Capture the cell that displays the provided text and extract its [X, Y] central coordinate. 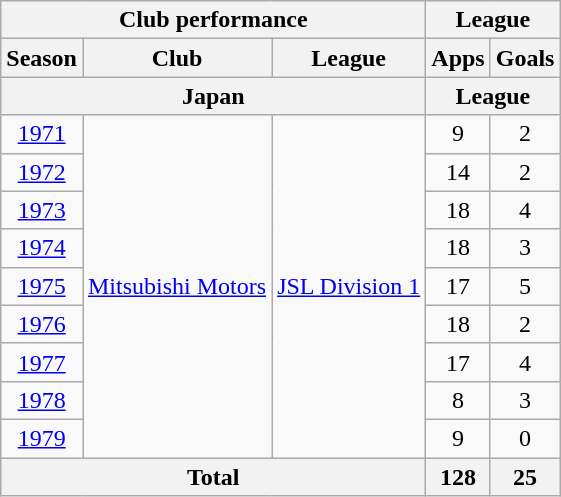
0 [525, 438]
Total [214, 477]
Apps [458, 58]
1973 [42, 210]
1971 [42, 134]
1978 [42, 400]
1975 [42, 286]
128 [458, 477]
25 [525, 477]
Club [176, 58]
Club performance [214, 20]
14 [458, 172]
1976 [42, 324]
JSL Division 1 [349, 286]
Mitsubishi Motors [176, 286]
1977 [42, 362]
1979 [42, 438]
8 [458, 400]
Season [42, 58]
5 [525, 286]
1972 [42, 172]
1974 [42, 248]
Goals [525, 58]
Japan [214, 96]
